Pinpoint the cell where the given text exists, returning its (X, Y) midpoint coordinate. 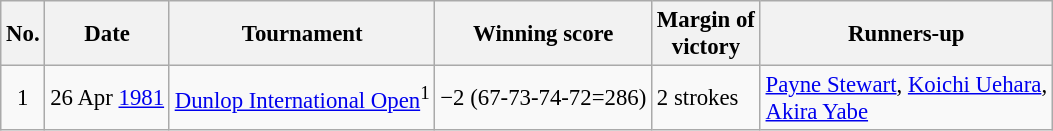
Payne Stewart, Koichi Uehara, Akira Yabe (906, 98)
Margin ofvictory (706, 34)
2 strokes (706, 98)
Tournament (302, 34)
−2 (67-73-74-72=286) (544, 98)
1 (23, 98)
26 Apr 1981 (107, 98)
No. (23, 34)
Date (107, 34)
Winning score (544, 34)
Runners-up (906, 34)
Dunlop International Open1 (302, 98)
